Detect which cell encompasses the target text, then output its [X, Y] center coordinate. 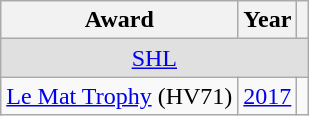
Le Mat Trophy (HV71) [120, 96]
Award [120, 20]
SHL [154, 58]
Year [268, 20]
2017 [268, 96]
